Pinpoint the cell where the given text exists, returning its (X, Y) midpoint coordinate. 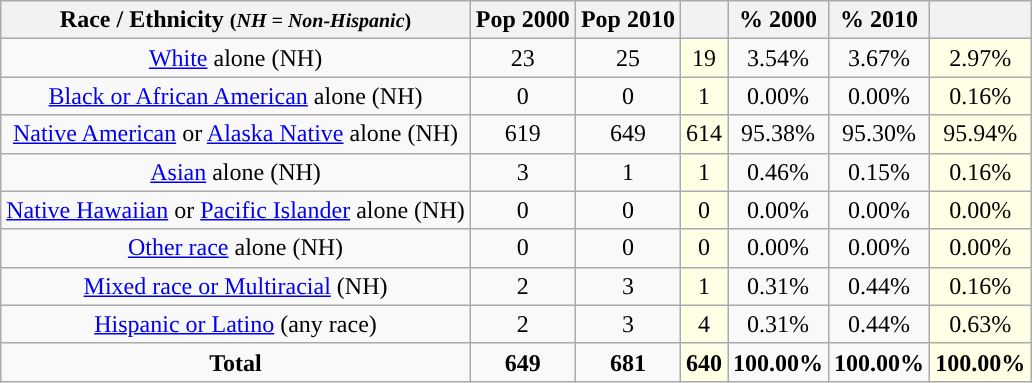
614 (704, 134)
681 (628, 362)
2.97% (980, 58)
Native Hawaiian or Pacific Islander alone (NH) (236, 210)
0.46% (778, 172)
3.54% (778, 58)
95.30% (880, 134)
White alone (NH) (236, 58)
3.67% (880, 58)
Hispanic or Latino (any race) (236, 324)
23 (522, 58)
Total (236, 362)
Pop 2010 (628, 20)
Race / Ethnicity (NH = Non-Hispanic) (236, 20)
95.94% (980, 134)
640 (704, 362)
% 2000 (778, 20)
619 (522, 134)
95.38% (778, 134)
4 (704, 324)
Asian alone (NH) (236, 172)
Black or African American alone (NH) (236, 96)
0.63% (980, 324)
0.15% (880, 172)
% 2010 (880, 20)
25 (628, 58)
Mixed race or Multiracial (NH) (236, 286)
19 (704, 58)
Other race alone (NH) (236, 248)
Pop 2000 (522, 20)
Native American or Alaska Native alone (NH) (236, 134)
